Identify which cell holds the provided text, then report its (x, y) central coordinate. 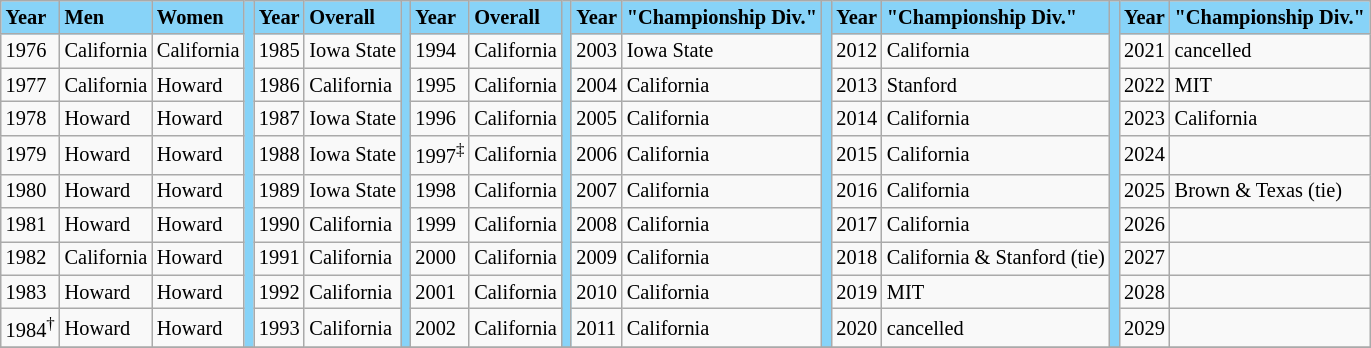
2007 (596, 191)
Men (106, 17)
1989 (279, 191)
Brown & Texas (tie) (1270, 191)
2017 (857, 225)
2024 (1144, 154)
1985 (279, 51)
1988 (279, 154)
California & Stanford (tie) (996, 258)
1978 (30, 118)
1987 (279, 118)
2003 (596, 51)
1984† (30, 328)
1999 (440, 225)
1983 (30, 292)
2014 (857, 118)
2020 (857, 328)
2022 (1144, 85)
2010 (596, 292)
1995 (440, 85)
1990 (279, 225)
2019 (857, 292)
2004 (596, 85)
2018 (857, 258)
1979 (30, 154)
2001 (440, 292)
2026 (1144, 225)
2015 (857, 154)
2016 (857, 191)
2027 (1144, 258)
1998 (440, 191)
1977 (30, 85)
1996 (440, 118)
Stanford (996, 85)
1993 (279, 328)
2021 (1144, 51)
2011 (596, 328)
2029 (1144, 328)
2005 (596, 118)
2009 (596, 258)
1976 (30, 51)
1991 (279, 258)
2013 (857, 85)
1981 (30, 225)
2002 (440, 328)
2023 (1144, 118)
1994 (440, 51)
1997‡ (440, 154)
2025 (1144, 191)
1982 (30, 258)
1986 (279, 85)
2028 (1144, 292)
2008 (596, 225)
2006 (596, 154)
Women (198, 17)
2012 (857, 51)
1980 (30, 191)
1992 (279, 292)
2000 (440, 258)
